Capture the cell that displays the provided text and extract its [x, y] central coordinate. 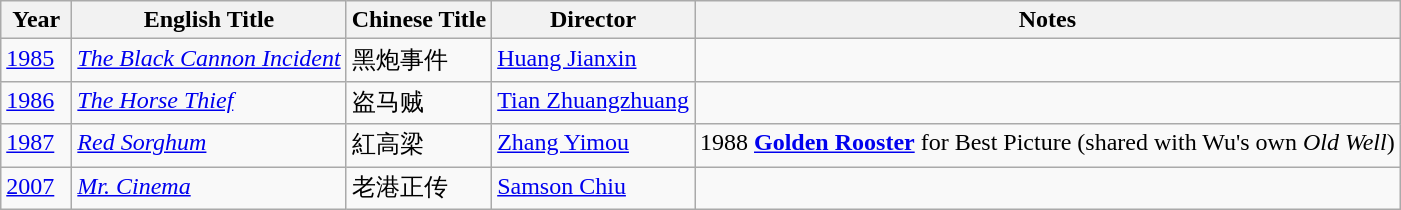
Zhang Yimou [594, 146]
1985 [36, 60]
2007 [36, 188]
1988 Golden Rooster for Best Picture (shared with Wu's own Old Well) [1047, 146]
Year [36, 20]
Samson Chiu [594, 188]
老港正传 [419, 188]
Red Sorghum [209, 146]
1987 [36, 146]
Mr. Cinema [209, 188]
English Title [209, 20]
1986 [36, 102]
盗马贼 [419, 102]
Chinese Title [419, 20]
Huang Jianxin [594, 60]
Notes [1047, 20]
紅高梁 [419, 146]
Director [594, 20]
The Black Cannon Incident [209, 60]
黑炮事件 [419, 60]
Tian Zhuangzhuang [594, 102]
The Horse Thief [209, 102]
